Identify which cell holds the provided text, then report its [x, y] central coordinate. 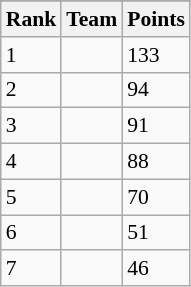
5 [32, 197]
51 [156, 233]
94 [156, 90]
Points [156, 19]
91 [156, 126]
2 [32, 90]
88 [156, 162]
4 [32, 162]
7 [32, 269]
Team [92, 19]
6 [32, 233]
46 [156, 269]
3 [32, 126]
70 [156, 197]
Rank [32, 19]
133 [156, 55]
1 [32, 55]
